Extract the (x, y) coordinate from the center of the cell holding the provided text.  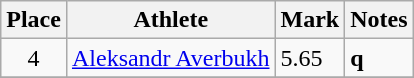
Notes (379, 20)
Mark (310, 20)
5.65 (310, 58)
q (379, 58)
Place (34, 20)
Aleksandr Averbukh (170, 58)
Athlete (170, 20)
4 (34, 58)
